Scan for the cell matching the given text and deliver its (x, y) coordinate at center. 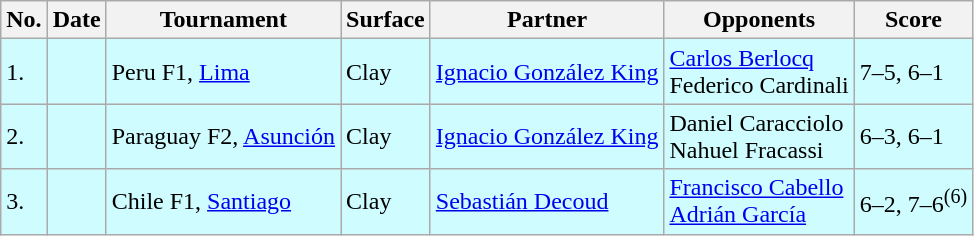
No. (24, 20)
Surface (386, 20)
7–5, 6–1 (913, 72)
Tournament (223, 20)
Date (76, 20)
6–3, 6–1 (913, 136)
Peru F1, Lima (223, 72)
Chile F1, Santiago (223, 202)
3. (24, 202)
6–2, 7–6(6) (913, 202)
Francisco Cabello Adrián García (759, 202)
2. (24, 136)
Carlos Berlocq Federico Cardinali (759, 72)
Score (913, 20)
Paraguay F2, Asunción (223, 136)
Opponents (759, 20)
Daniel Caracciolo Nahuel Fracassi (759, 136)
Partner (547, 20)
Sebastián Decoud (547, 202)
1. (24, 72)
